Identify which cell holds the provided text, then report its (x, y) central coordinate. 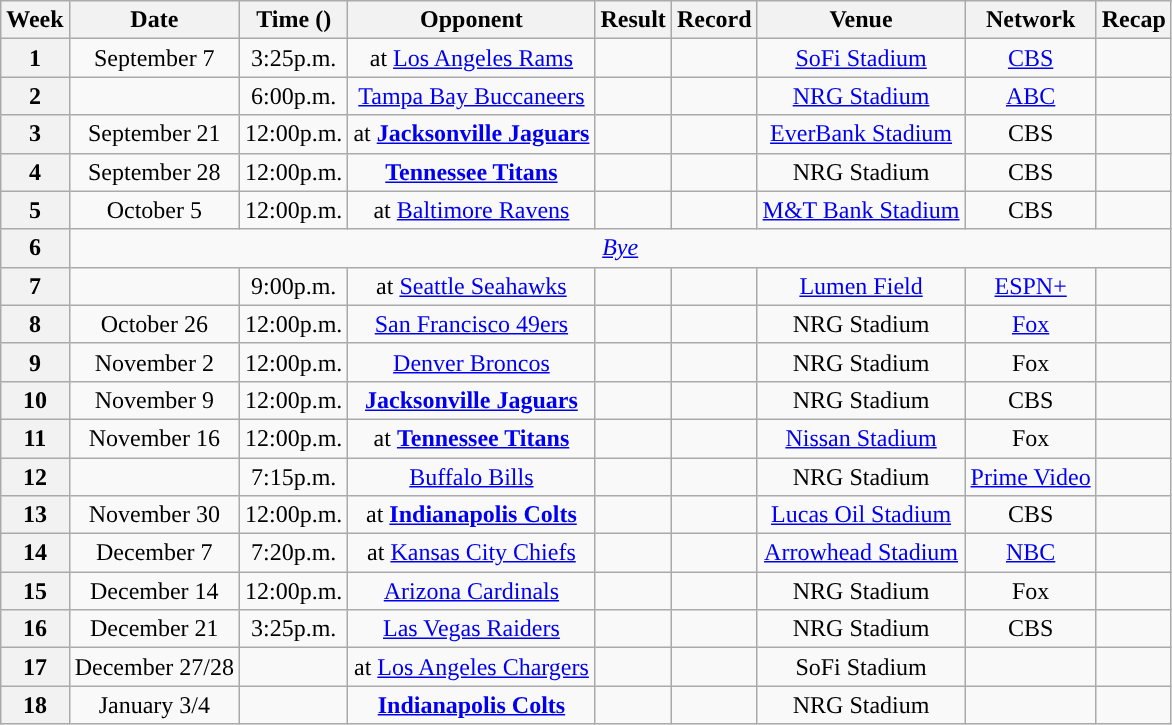
Record (714, 20)
Arrowhead Stadium (861, 553)
Lumen Field (861, 286)
2 (35, 96)
October 5 (154, 210)
NBC (1030, 553)
at Tennessee Titans (472, 438)
December 21 (154, 629)
9 (35, 362)
16 (35, 629)
9:00p.m. (293, 286)
November 9 (154, 400)
Time () (293, 20)
December 27/28 (154, 667)
September 28 (154, 172)
15 (35, 591)
November 30 (154, 515)
November 2 (154, 362)
Denver Broncos (472, 362)
at Los Angeles Chargers (472, 667)
December 7 (154, 553)
3 (35, 134)
Recap (1134, 20)
ESPN+ (1030, 286)
Tampa Bay Buccaneers (472, 96)
at Seattle Seahawks (472, 286)
14 (35, 553)
January 3/4 (154, 705)
Network (1030, 20)
Lucas Oil Stadium (861, 515)
10 (35, 400)
5 (35, 210)
Prime Video (1030, 477)
Nissan Stadium (861, 438)
at Kansas City Chiefs (472, 553)
Opponent (472, 20)
Las Vegas Raiders (472, 629)
1 (35, 58)
7 (35, 286)
Bye (620, 248)
18 (35, 705)
6:00p.m. (293, 96)
7:15p.m. (293, 477)
Buffalo Bills (472, 477)
Indianapolis Colts (472, 705)
December 14 (154, 591)
12 (35, 477)
8 (35, 324)
ABC (1030, 96)
at Jacksonville Jaguars (472, 134)
6 (35, 248)
M&T Bank Stadium (861, 210)
13 (35, 515)
Venue (861, 20)
at Los Angeles Rams (472, 58)
Tennessee Titans (472, 172)
EverBank Stadium (861, 134)
San Francisco 49ers (472, 324)
September 21 (154, 134)
September 7 (154, 58)
October 26 (154, 324)
4 (35, 172)
at Indianapolis Colts (472, 515)
Result (633, 20)
Date (154, 20)
Jacksonville Jaguars (472, 400)
Week (35, 20)
11 (35, 438)
Arizona Cardinals (472, 591)
7:20p.m. (293, 553)
November 16 (154, 438)
at Baltimore Ravens (472, 210)
17 (35, 667)
